Return (x, y) of the center of cell containing provided text 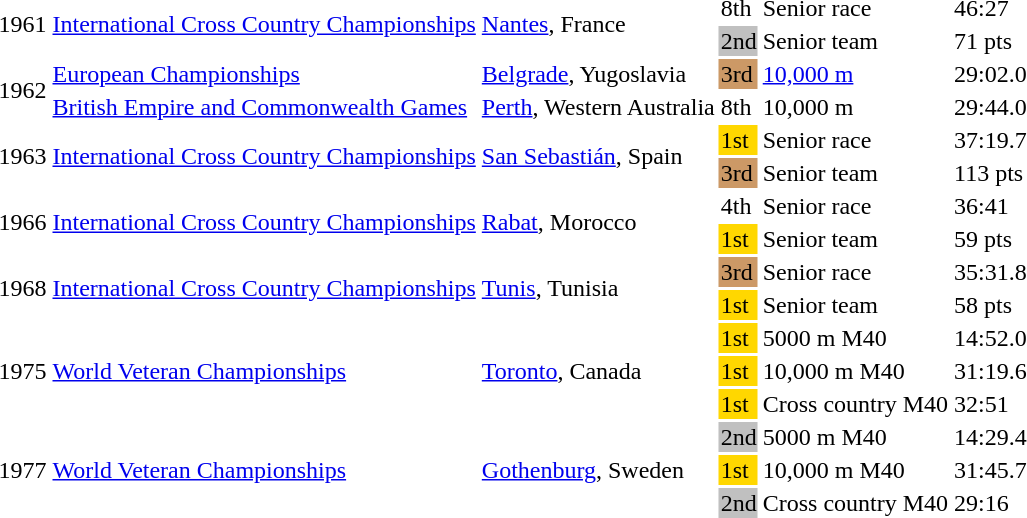
British Empire and Commonwealth Games (264, 107)
4th (738, 206)
Belgrade, Yugoslavia (598, 74)
Gothenburg, Sweden (598, 470)
San Sebastián, Spain (598, 156)
Tunis, Tunisia (598, 288)
Rabat, Morocco (598, 222)
European Championships (264, 74)
Toronto, Canada (598, 371)
Perth, Western Australia (598, 107)
8th (738, 107)
